Capture the cell that displays the provided text and extract its [X, Y] central coordinate. 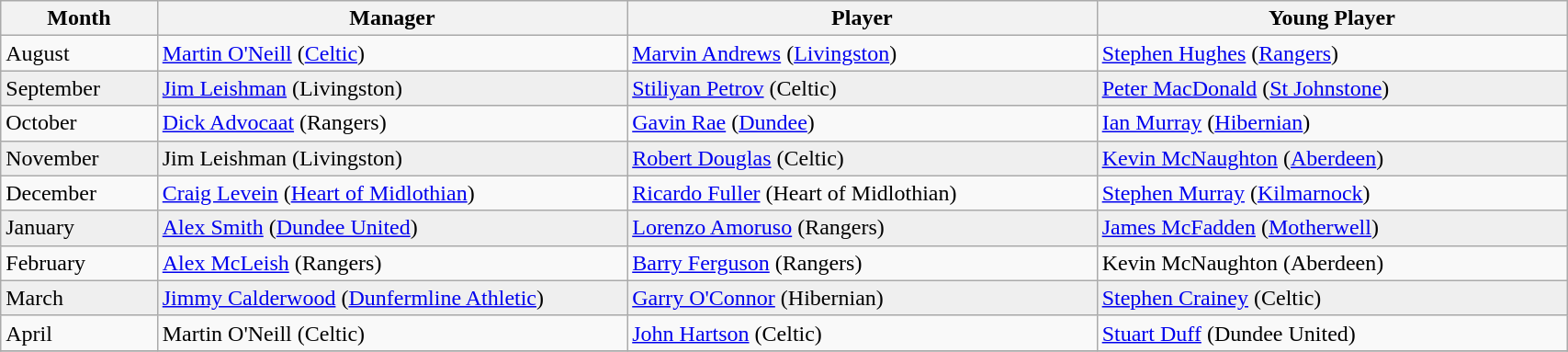
November [79, 158]
December [79, 193]
Stuart Duff (Dundee United) [1332, 333]
September [79, 88]
Jimmy Calderwood (Dunfermline Athletic) [391, 298]
Stephen Crainey (Celtic) [1332, 298]
Alex McLeish (Rangers) [391, 263]
Ian Murray (Hibernian) [1332, 123]
James McFadden (Motherwell) [1332, 228]
April [79, 333]
October [79, 123]
Alex Smith (Dundee United) [391, 228]
Marvin Andrews (Livingston) [862, 53]
Peter MacDonald (St Johnstone) [1332, 88]
Stephen Hughes (Rangers) [1332, 53]
Garry O'Connor (Hibernian) [862, 298]
August [79, 53]
March [79, 298]
John Hartson (Celtic) [862, 333]
Robert Douglas (Celtic) [862, 158]
Ricardo Fuller (Heart of Midlothian) [862, 193]
Craig Levein (Heart of Midlothian) [391, 193]
Month [79, 18]
Stephen Murray (Kilmarnock) [1332, 193]
Manager [391, 18]
Stiliyan Petrov (Celtic) [862, 88]
January [79, 228]
Gavin Rae (Dundee) [862, 123]
Young Player [1332, 18]
Dick Advocaat (Rangers) [391, 123]
Barry Ferguson (Rangers) [862, 263]
Lorenzo Amoruso (Rangers) [862, 228]
February [79, 263]
Player [862, 18]
